Return the (X, Y) coordinate for the center point of the cell that contains the specified text.  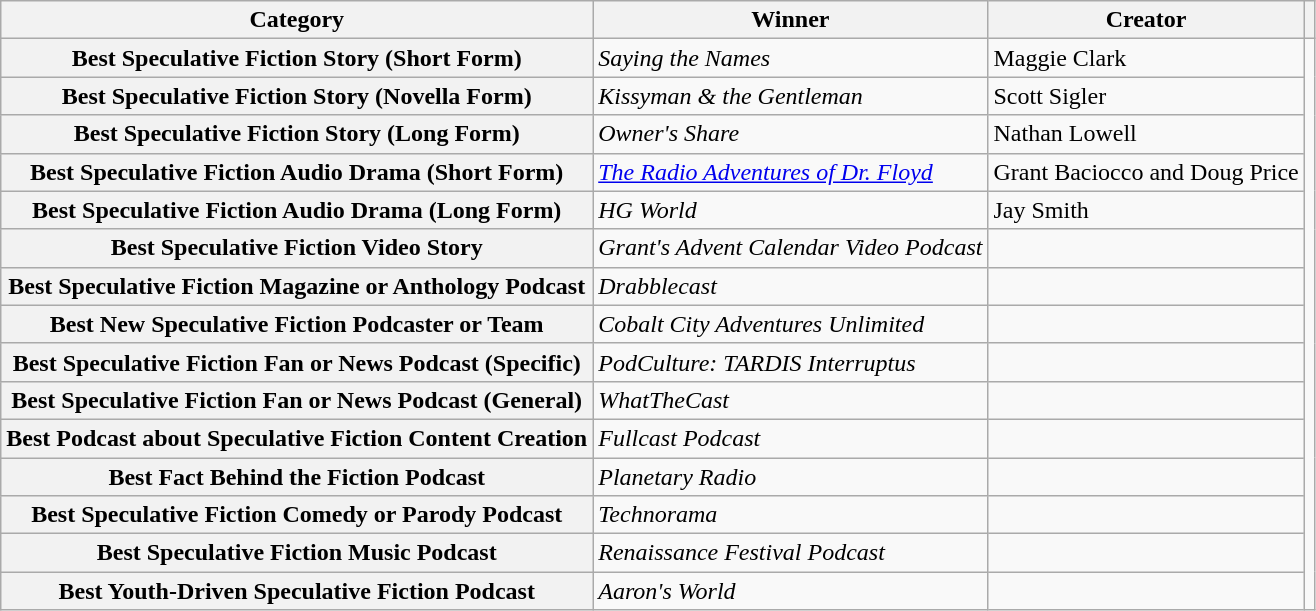
Owner's Share (790, 134)
Best Speculative Fiction Comedy or Parody Podcast (297, 515)
PodCulture: TARDIS Interruptus (790, 362)
WhatTheCast (790, 400)
Jay Smith (1146, 210)
Category (297, 20)
Maggie Clark (1146, 58)
Kissyman & the Gentleman (790, 96)
Drabblecast (790, 286)
Aaron's World (790, 591)
Scott Sigler (1146, 96)
Best Youth-Driven Speculative Fiction Podcast (297, 591)
Best Speculative Fiction Audio Drama (Long Form) (297, 210)
Nathan Lowell (1146, 134)
Fullcast Podcast (790, 438)
Best Speculative Fiction Music Podcast (297, 553)
Best Speculative Fiction Video Story (297, 248)
Grant's Advent Calendar Video Podcast (790, 248)
Planetary Radio (790, 477)
Grant Baciocco and Doug Price (1146, 172)
The Radio Adventures of Dr. Floyd (790, 172)
Cobalt City Adventures Unlimited (790, 324)
Best Speculative Fiction Audio Drama (Short Form) (297, 172)
Best Speculative Fiction Magazine or Anthology Podcast (297, 286)
Technorama (790, 515)
HG World (790, 210)
Best Speculative Fiction Story (Novella Form) (297, 96)
Saying the Names (790, 58)
Best Speculative Fiction Story (Short Form) (297, 58)
Best New Speculative Fiction Podcaster or Team (297, 324)
Creator (1146, 20)
Best Speculative Fiction Fan or News Podcast (General) (297, 400)
Best Speculative Fiction Fan or News Podcast (Specific) (297, 362)
Best Podcast about Speculative Fiction Content Creation (297, 438)
Best Speculative Fiction Story (Long Form) (297, 134)
Renaissance Festival Podcast (790, 553)
Best Fact Behind the Fiction Podcast (297, 477)
Winner (790, 20)
